Output the [X, Y] coordinate of the center of the cell containing the given text.  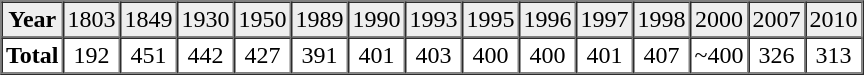
1993 [434, 20]
1989 [320, 20]
1930 [206, 20]
442 [206, 56]
1997 [604, 20]
1849 [148, 20]
403 [434, 56]
2000 [719, 20]
1995 [490, 20]
1950 [262, 20]
427 [262, 56]
313 [834, 56]
2010 [834, 20]
451 [148, 56]
~400 [719, 56]
192 [92, 56]
Total [32, 56]
1803 [92, 20]
1990 [376, 20]
1998 [662, 20]
407 [662, 56]
Year [32, 20]
1996 [548, 20]
2007 [776, 20]
391 [320, 56]
326 [776, 56]
